Return the (X, Y) coordinate for the center point of the cell that contains the specified text.  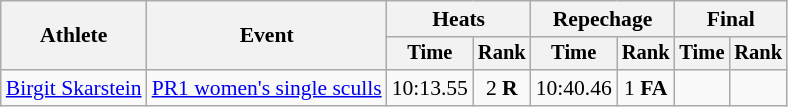
Athlete (74, 36)
Final (730, 19)
Birgit Skarstein (74, 88)
Heats (459, 19)
Repechage (603, 19)
1 FA (646, 88)
2 R (502, 88)
PR1 women's single sculls (267, 88)
10:40.46 (574, 88)
10:13.55 (430, 88)
Event (267, 36)
